Extract the [x, y] coordinate from the center of the cell holding the provided text.  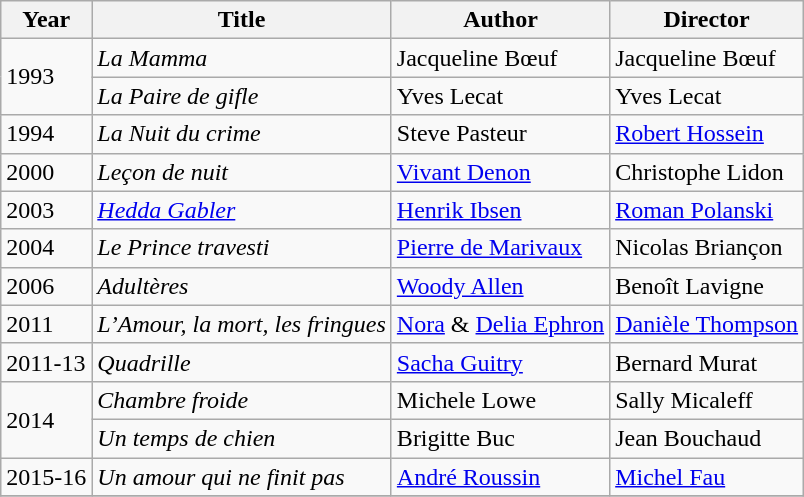
Leçon de nuit [242, 172]
Adultères [242, 286]
Nora & Delia Ephron [500, 324]
1994 [46, 134]
2015-16 [46, 477]
Quadrille [242, 362]
2011 [46, 324]
Woody Allen [500, 286]
Michele Lowe [500, 400]
Brigitte Buc [500, 438]
Title [242, 20]
2000 [46, 172]
Michel Fau [707, 477]
Roman Polanski [707, 210]
Pierre de Marivaux [500, 248]
2003 [46, 210]
Sally Micaleff [707, 400]
2004 [46, 248]
Henrik Ibsen [500, 210]
1993 [46, 77]
Un amour qui ne finit pas [242, 477]
Sacha Guitry [500, 362]
Bernard Murat [707, 362]
L’Amour, la mort, les fringues [242, 324]
Le Prince travesti [242, 248]
2011-13 [46, 362]
Steve Pasteur [500, 134]
Danièle Thompson [707, 324]
La Mamma [242, 58]
La Paire de gifle [242, 96]
Hedda Gabler [242, 210]
Director [707, 20]
2006 [46, 286]
Robert Hossein [707, 134]
2014 [46, 419]
La Nuit du crime [242, 134]
Un temps de chien [242, 438]
Benoît Lavigne [707, 286]
Christophe Lidon [707, 172]
Year [46, 20]
Author [500, 20]
Jean Bouchaud [707, 438]
Chambre froide [242, 400]
André Roussin [500, 477]
Vivant Denon [500, 172]
Nicolas Briançon [707, 248]
